From the cell containing the given text, extract its center point as [X, Y] coordinate. 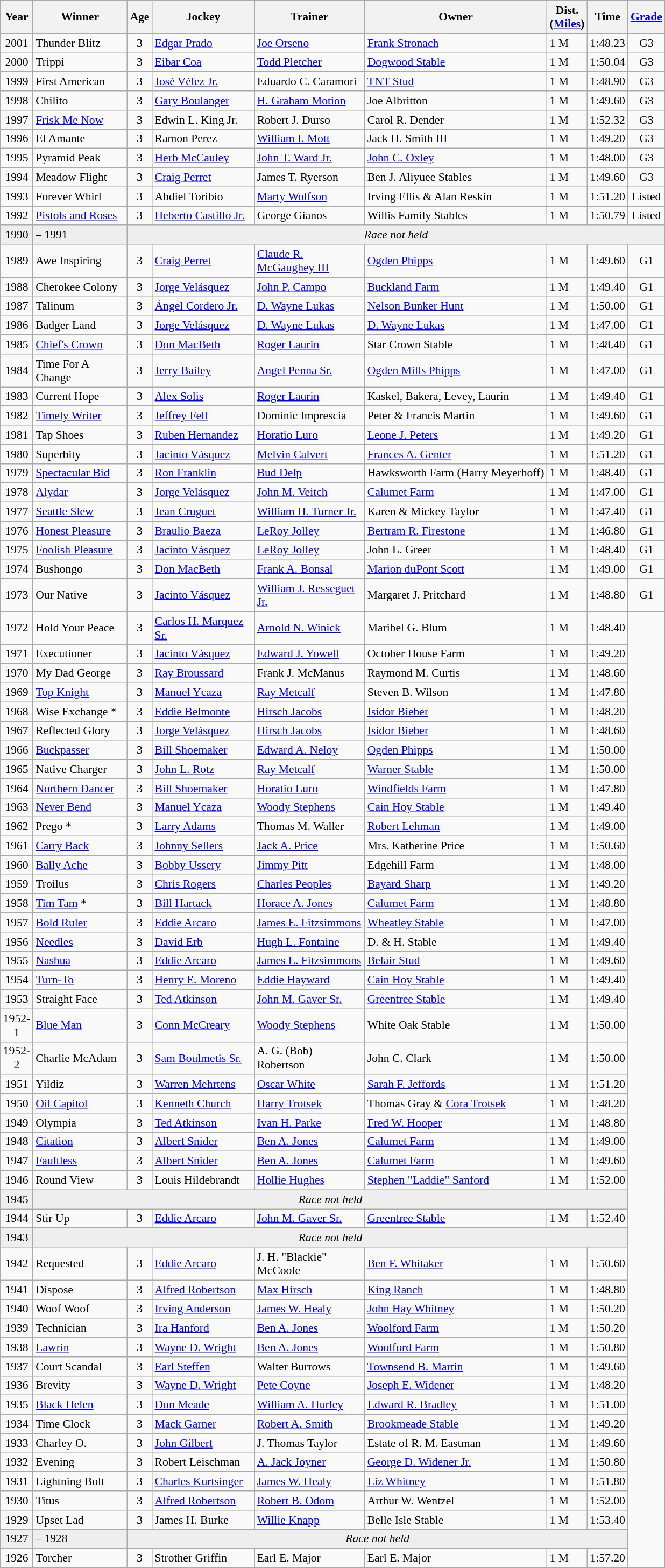
Larry Adams [203, 827]
John C. Oxley [456, 158]
Edward J. Yowell [310, 654]
Fred W. Hooper [456, 1123]
1973 [17, 595]
Joseph E. Widener [456, 1386]
1941 [17, 1290]
1974 [17, 569]
1986 [17, 326]
Seattle Slew [80, 512]
1949 [17, 1123]
Heberto Castillo Jr. [203, 216]
1976 [17, 531]
Turn-To [80, 980]
Windfields Farm [456, 789]
Robert A. Smith [310, 1424]
Yildiz [80, 1085]
Chief's Crown [80, 344]
Pete Coyne [310, 1386]
Bud Delp [310, 473]
1969 [17, 693]
1947 [17, 1161]
Citation [80, 1142]
1993 [17, 196]
Winner [80, 17]
Todd Pletcher [310, 62]
Upset Lad [80, 1520]
Wise Exchange * [80, 712]
Conn McCreary [203, 1025]
Time Clock [80, 1424]
Bally Ache [80, 865]
1931 [17, 1482]
1962 [17, 827]
Black Helen [80, 1405]
1990 [17, 235]
1994 [17, 178]
1989 [17, 261]
Timely Writer [80, 416]
Strother Griffin [203, 1558]
Henry E. Moreno [203, 980]
Spectacular Bid [80, 473]
A. G. (Bob) Robertson [310, 1058]
Owner [456, 17]
1983 [17, 397]
1954 [17, 980]
1927 [17, 1539]
Mack Garner [203, 1424]
Star Crown Stable [456, 344]
Sarah F. Jeffords [456, 1085]
– 1928 [80, 1539]
Warner Stable [456, 769]
Dogwood Stable [456, 62]
D. & H. Stable [456, 942]
1940 [17, 1309]
John T. Ward Jr. [310, 158]
Jack H. Smith III [456, 139]
Brookmeade Stable [456, 1424]
1:47.40 [607, 512]
Charlie McAdam [80, 1058]
Current Hope [80, 397]
1938 [17, 1347]
Bold Ruler [80, 923]
William I. Mott [310, 139]
Frank J. McManus [310, 673]
1960 [17, 865]
1:51.80 [607, 1482]
John M. Veitch [310, 493]
Gary Boulanger [203, 101]
Foolish Pleasure [80, 550]
1948 [17, 1142]
Liz Whitney [456, 1482]
1978 [17, 493]
Nelson Bunker Hunt [456, 306]
Edgehill Farm [456, 865]
Ogden Mills Phipps [456, 370]
Belle Isle Stable [456, 1520]
Torcher [80, 1558]
William A. Hurley [310, 1405]
Talinum [80, 306]
1959 [17, 884]
Frank Stronach [456, 43]
Meadow Flight [80, 178]
1997 [17, 120]
1963 [17, 807]
1971 [17, 654]
Ray Broussard [203, 673]
Forever Whirl [80, 196]
Oscar White [310, 1085]
Ángel Cordero Jr. [203, 306]
Woof Woof [80, 1309]
José Vélez Jr. [203, 82]
Ira Hanford [203, 1328]
Maribel G. Blum [456, 628]
Native Charger [80, 769]
Lawrin [80, 1347]
Belair Stud [456, 961]
Technician [80, 1328]
1:48.90 [607, 82]
Dominic Imprescia [310, 416]
Edgar Prado [203, 43]
Karen & Mickey Taylor [456, 512]
Johnny Sellers [203, 846]
Edward A. Neloy [310, 750]
1957 [17, 923]
Troilus [80, 884]
Walter Burrows [310, 1367]
1977 [17, 512]
Tim Tam * [80, 904]
1:46.80 [607, 531]
Trainer [310, 17]
Thomas Gray & Cora Trotsek [456, 1103]
1995 [17, 158]
1952-1 [17, 1025]
Bayard Sharp [456, 884]
Nashua [80, 961]
Carol R. Dender [456, 120]
James T. Ryerson [310, 178]
Ramon Perez [203, 139]
1:51.00 [607, 1405]
John L. Rotz [203, 769]
George D. Widener Jr. [456, 1462]
James H. Burke [203, 1520]
Time [607, 17]
Edwin L. King Jr. [203, 120]
Arnold N. Winick [310, 628]
William J. Resseguet Jr. [310, 595]
Leone J. Peters [456, 435]
Chilito [80, 101]
1945 [17, 1199]
Margaret J. Pritchard [456, 595]
Robert Lehman [456, 827]
Eduardo C. Caramori [310, 82]
1966 [17, 750]
Eibar Coa [203, 62]
Jean Cruguet [203, 512]
1:50.04 [607, 62]
1982 [17, 416]
Peter & Francis Martin [456, 416]
1930 [17, 1501]
El Amante [80, 139]
Hugh L. Fontaine [310, 942]
Lightning Bolt [80, 1482]
Round View [80, 1180]
1955 [17, 961]
2000 [17, 62]
2001 [17, 43]
J. H. "Blackie" McCoole [310, 1264]
1956 [17, 942]
Claude R. McGaughey III [310, 261]
1988 [17, 287]
Charley O. [80, 1443]
1953 [17, 1000]
Stephen "Laddie" Sanford [456, 1180]
Robert B. Odom [310, 1501]
1985 [17, 344]
John P. Campo [310, 287]
1979 [17, 473]
1933 [17, 1443]
Marty Wolfson [310, 196]
1951 [17, 1085]
Dispose [80, 1290]
1984 [17, 370]
Eddie Hayward [310, 980]
John Hay Whitney [456, 1309]
Jockey [203, 17]
Carry Back [80, 846]
1943 [17, 1238]
Brevity [80, 1386]
1964 [17, 789]
1972 [17, 628]
A. Jack Joyner [310, 1462]
Alex Solis [203, 397]
Jerry Bailey [203, 370]
Cherokee Colony [80, 287]
1967 [17, 731]
Robert J. Durso [310, 120]
Sam Boulmetis Sr. [203, 1058]
October House Farm [456, 654]
1942 [17, 1264]
Bertram R. Firestone [456, 531]
Our Native [80, 595]
Badger Land [80, 326]
Superbity [80, 454]
Faultless [80, 1161]
1992 [17, 216]
My Dad George [80, 673]
Don Meade [203, 1405]
Evening [80, 1462]
Age [139, 17]
First American [80, 82]
John Gilbert [203, 1443]
Court Scandal [80, 1367]
Blue Man [80, 1025]
Year [17, 17]
White Oak Stable [456, 1025]
Earl Steffen [203, 1367]
1937 [17, 1367]
Kenneth Church [203, 1103]
TNT Stud [456, 82]
Arthur W. Wentzel [456, 1501]
Frisk Me Now [80, 120]
Bill Hartack [203, 904]
Estate of R. M. Eastman [456, 1443]
Olympia [80, 1123]
1952-2 [17, 1058]
Northern Dancer [80, 789]
Honest Pleasure [80, 531]
Raymond M. Curtis [456, 673]
1998 [17, 101]
Ben J. Aliyuee Stables [456, 178]
Needles [80, 942]
Braulio Baeza [203, 531]
Irving Ellis & Alan Reskin [456, 196]
Frank A. Bonsal [310, 569]
Herb McCauley [203, 158]
Jeffrey Fell [203, 416]
Pyramid Peak [80, 158]
Hawksworth Farm (Harry Meyerhoff) [456, 473]
– 1991 [80, 235]
1999 [17, 82]
1926 [17, 1558]
Robert Leischman [203, 1462]
1970 [17, 673]
1981 [17, 435]
1950 [17, 1103]
Warren Mehrtens [203, 1085]
Executioner [80, 654]
Angel Penna Sr. [310, 370]
1934 [17, 1424]
Ivan H. Parke [310, 1123]
Frances A. Genter [456, 454]
Ben F. Whitaker [456, 1264]
H. Graham Motion [310, 101]
Straight Face [80, 1000]
Thomas M. Waller [310, 827]
Harry Trotsek [310, 1103]
Mrs. Katherine Price [456, 846]
Louis Hildebrandt [203, 1180]
Irving Anderson [203, 1309]
Pistols and Roses [80, 216]
1958 [17, 904]
Stir Up [80, 1219]
Jimmy Pitt [310, 865]
Buckland Farm [456, 287]
1:52.32 [607, 120]
Titus [80, 1501]
Melvin Calvert [310, 454]
Wheatley Stable [456, 923]
Charles Kurtsinger [203, 1482]
1987 [17, 306]
Joe Orseno [310, 43]
Prego * [80, 827]
1996 [17, 139]
1929 [17, 1520]
1936 [17, 1386]
1980 [17, 454]
1:52.40 [607, 1219]
Bobby Ussery [203, 865]
Ron Franklin [203, 473]
Reflected Glory [80, 731]
1935 [17, 1405]
1:48.23 [607, 43]
Eddie Belmonte [203, 712]
Willis Family Stables [456, 216]
Carlos H. Marquez Sr. [203, 628]
Time For A Change [80, 370]
George Gianos [310, 216]
Oil Capitol [80, 1103]
1:57.20 [607, 1558]
William H. Turner Jr. [310, 512]
Steven B. Wilson [456, 693]
Ruben Hernandez [203, 435]
1939 [17, 1328]
Willie Knapp [310, 1520]
Trippi [80, 62]
Bushongo [80, 569]
Joe Albritton [456, 101]
Dist. (Miles) [567, 17]
John L. Greer [456, 550]
Marion duPont Scott [456, 569]
Horace A. Jones [310, 904]
1946 [17, 1180]
Abdiel Toribio [203, 196]
1932 [17, 1462]
Top Knight [80, 693]
Alydar [80, 493]
Chris Rogers [203, 884]
Hold Your Peace [80, 628]
Charles Peoples [310, 884]
Hollie Hughes [310, 1180]
Jack A. Price [310, 846]
1:50.79 [607, 216]
1965 [17, 769]
Awe Inspiring [80, 261]
Grade [647, 17]
King Ranch [456, 1290]
1961 [17, 846]
Edward R. Bradley [456, 1405]
Townsend B. Martin [456, 1367]
Tap Shoes [80, 435]
Buckpasser [80, 750]
1968 [17, 712]
1944 [17, 1219]
Kaskel, Bakera, Levey, Laurin [456, 397]
David Erb [203, 942]
1:53.40 [607, 1520]
Never Bend [80, 807]
Thunder Blitz [80, 43]
Requested [80, 1264]
J. Thomas Taylor [310, 1443]
John C. Clark [456, 1058]
Max Hirsch [310, 1290]
1975 [17, 550]
